Find where the given text appears and provide that cell's center as [X, Y] coordinate. 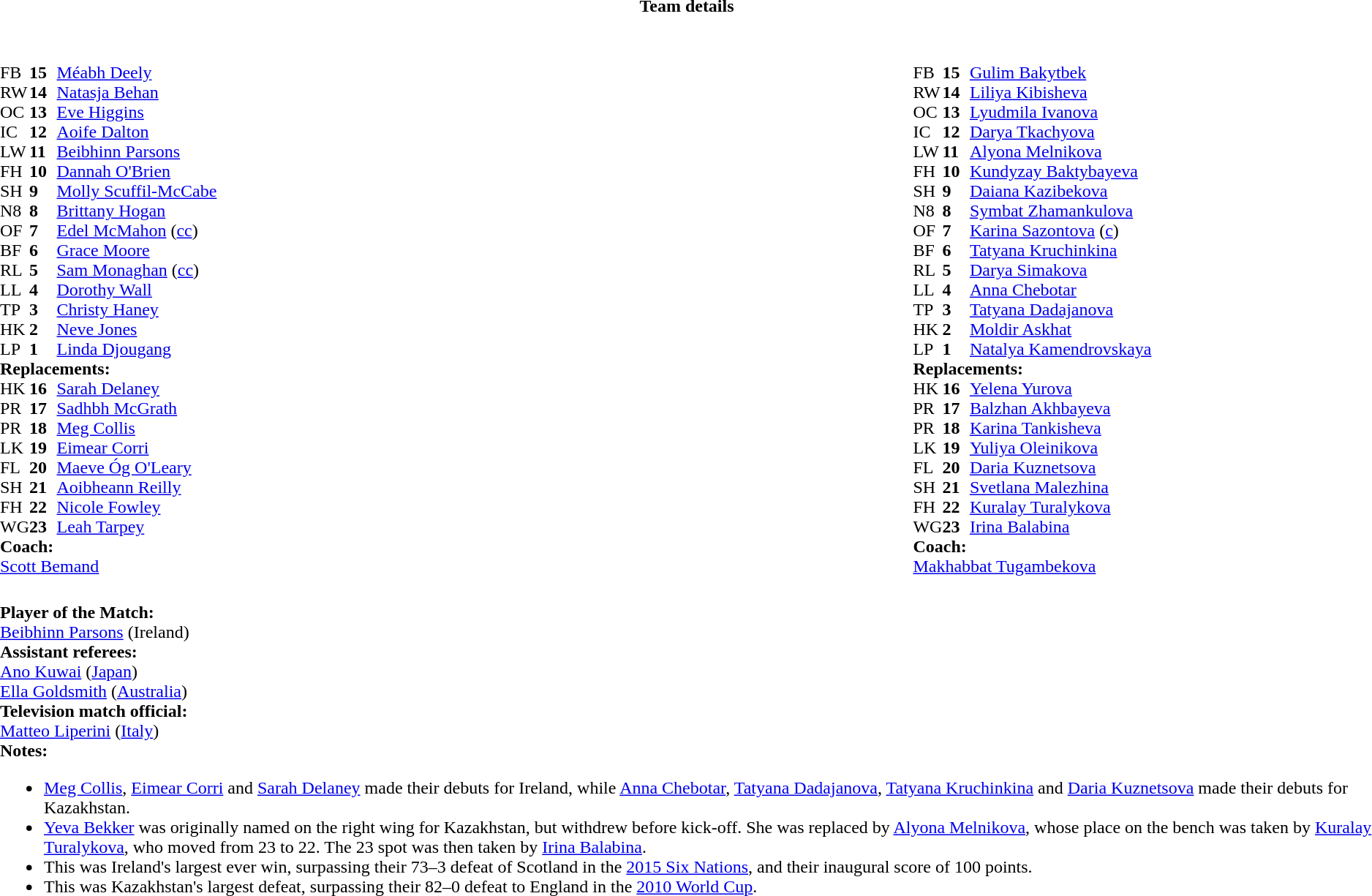
Dannah O'Brien [136, 171]
Maeve Óg O'Leary [136, 468]
Meg Collis [136, 429]
Svetlana Malezhina [1060, 487]
Darya Simakova [1060, 271]
Nicole Fowley [136, 508]
Yelena Yurova [1060, 389]
Brittany Hogan [136, 211]
Sam Monaghan (cc) [136, 271]
Lyudmila Ivanova [1060, 113]
Balzhan Akhbayeva [1060, 408]
Aoife Dalton [136, 132]
Natasja Behan [136, 92]
Beibhinn Parsons [136, 152]
Scott Bemand [108, 566]
Sarah Delaney [136, 389]
Eve Higgins [136, 113]
Kundyzay Baktybayeva [1060, 171]
Eimear Corri [136, 448]
Sadhbh McGrath [136, 408]
Edel McMahon (cc) [136, 231]
Christy Haney [136, 310]
Leah Tarpey [136, 527]
Grace Moore [136, 250]
Daiana Kazibekova [1060, 192]
Dorothy Wall [136, 290]
Natalya Kamendrovskaya [1060, 350]
Daria Kuznetsova [1060, 468]
Méabh Deely [136, 73]
Kuralay Turalykova [1060, 508]
Tatyana Dadajanova [1060, 310]
Alyona Melnikova [1060, 152]
Tatyana Kruchinkina [1060, 250]
Irina Balabina [1060, 527]
Gulim Bakytbek [1060, 73]
Darya Tkachyova [1060, 132]
Molly Scuffil-McCabe [136, 192]
Makhabbat Tugambekova [1032, 566]
Yuliya Oleinikova [1060, 448]
Linda Djougang [136, 350]
Moldir Askhat [1060, 329]
Symbat Zhamankulova [1060, 211]
Aoibheann Reilly [136, 487]
Neve Jones [136, 329]
Anna Chebotar [1060, 290]
Liliya Kibisheva [1060, 92]
Karina Tankisheva [1060, 429]
Karina Sazontova (c) [1060, 231]
